Output the [X, Y] coordinate of the center of the cell containing the given text.  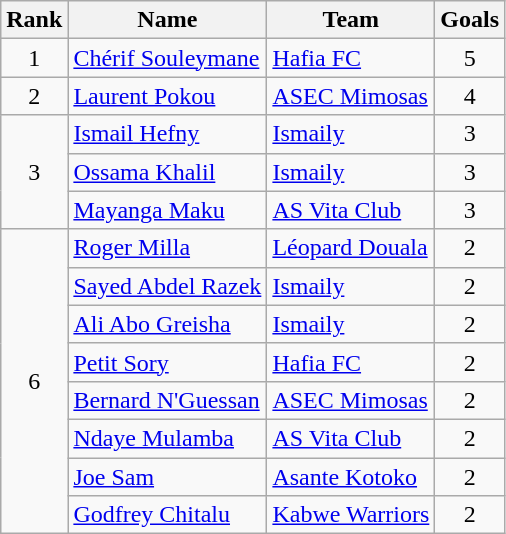
Chérif Souleymane [168, 58]
1 [34, 58]
6 [34, 381]
Petit Sory [168, 362]
Joe Sam [168, 477]
4 [470, 96]
Ossama Khalil [168, 172]
Léopard Douala [351, 248]
Kabwe Warriors [351, 515]
Asante Kotoko [351, 477]
Mayanga Maku [168, 210]
Ndaye Mulamba [168, 438]
Name [168, 20]
5 [470, 58]
Laurent Pokou [168, 96]
Sayed Abdel Razek [168, 286]
Ismail Hefny [168, 134]
Roger Milla [168, 248]
Bernard N'Guessan [168, 400]
Team [351, 20]
Goals [470, 20]
Godfrey Chitalu [168, 515]
Rank [34, 20]
Ali Abo Greisha [168, 324]
